Extract the [X, Y] coordinate from the center of the cell holding the provided text.  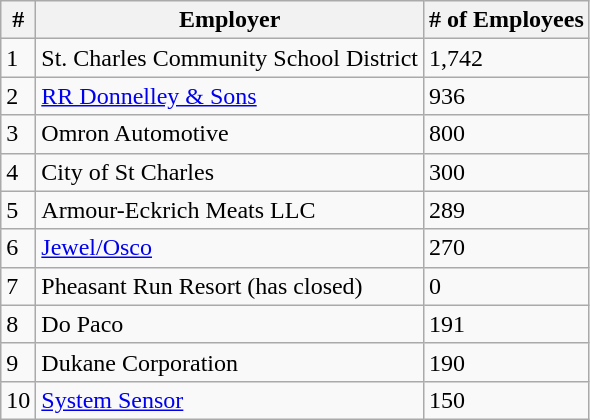
300 [507, 172]
St. Charles Community School District [230, 58]
800 [507, 134]
Pheasant Run Resort (has closed) [230, 286]
Do Paco [230, 324]
191 [507, 324]
4 [18, 172]
10 [18, 400]
City of St Charles [230, 172]
# [18, 20]
Dukane Corporation [230, 362]
Omron Automotive [230, 134]
# of Employees [507, 20]
2 [18, 96]
3 [18, 134]
5 [18, 210]
1,742 [507, 58]
289 [507, 210]
0 [507, 286]
7 [18, 286]
8 [18, 324]
936 [507, 96]
RR Donnelley & Sons [230, 96]
190 [507, 362]
Armour-Eckrich Meats LLC [230, 210]
1 [18, 58]
Jewel/Osco [230, 248]
Employer [230, 20]
150 [507, 400]
270 [507, 248]
6 [18, 248]
System Sensor [230, 400]
9 [18, 362]
